Locate the cell with the specified text and output its (x, y) center coordinate. 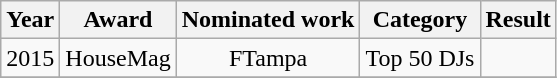
Top 50 DJs (420, 58)
Result (518, 20)
Category (420, 20)
HouseMag (118, 58)
Award (118, 20)
Year (30, 20)
FTampa (268, 58)
2015 (30, 58)
Nominated work (268, 20)
